Detect which cell encompasses the target text, then output its [X, Y] center coordinate. 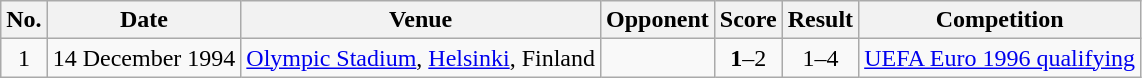
1–4 [820, 58]
Competition [1000, 20]
1–2 [748, 58]
Result [820, 20]
No. [24, 20]
Date [144, 20]
UEFA Euro 1996 qualifying [1000, 58]
Score [748, 20]
14 December 1994 [144, 58]
Olympic Stadium, Helsinki, Finland [421, 58]
Opponent [658, 20]
1 [24, 58]
Venue [421, 20]
